Pinpoint the cell where the given text exists, returning its [X, Y] midpoint coordinate. 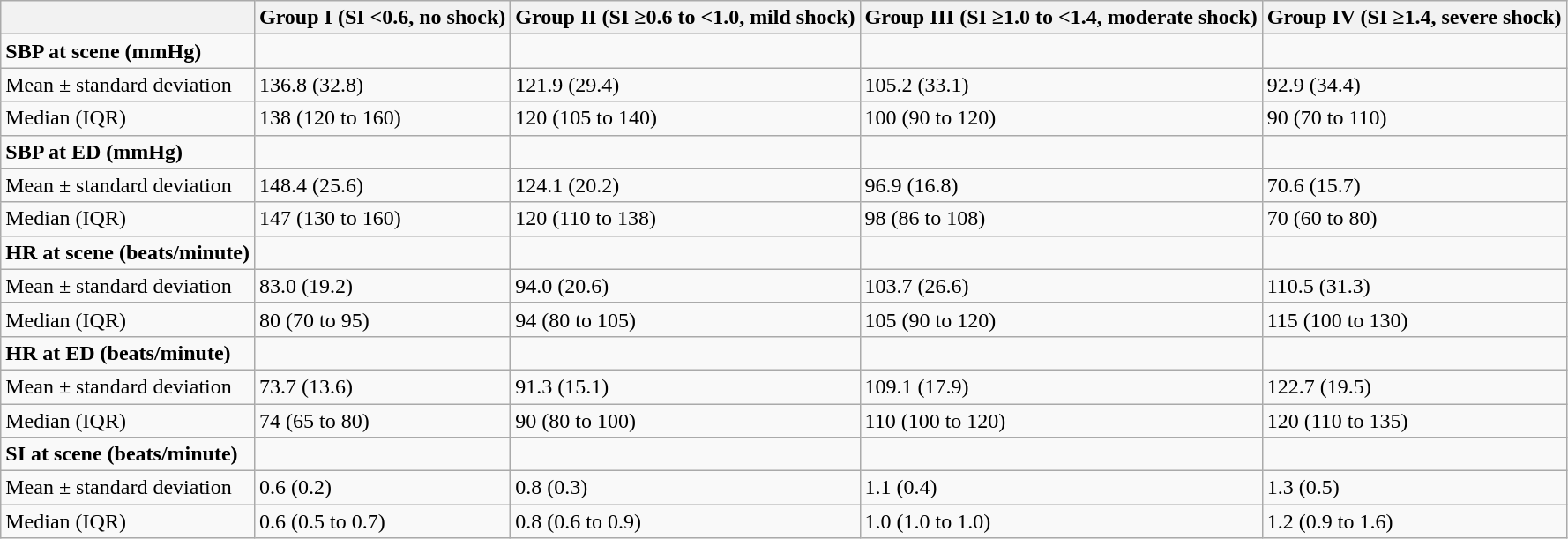
SI at scene (beats/minute) [128, 454]
138 (120 to 160) [382, 118]
110 (100 to 120) [1061, 421]
115 (100 to 130) [1415, 319]
92.9 (34.4) [1415, 85]
HR at ED (beats/minute) [128, 353]
80 (70 to 95) [382, 319]
90 (80 to 100) [685, 421]
70.6 (15.7) [1415, 185]
83.0 (19.2) [382, 286]
105.2 (33.1) [1061, 85]
73.7 (13.6) [382, 386]
98 (86 to 108) [1061, 219]
109.1 (17.9) [1061, 386]
100 (90 to 120) [1061, 118]
124.1 (20.2) [685, 185]
SBP at scene (mmHg) [128, 51]
120 (105 to 140) [685, 118]
90 (70 to 110) [1415, 118]
0.6 (0.5 to 0.7) [382, 521]
74 (65 to 80) [382, 421]
105 (90 to 120) [1061, 319]
HR at scene (beats/minute) [128, 252]
1.3 (0.5) [1415, 488]
122.7 (19.5) [1415, 386]
121.9 (29.4) [685, 85]
148.4 (25.6) [382, 185]
91.3 (15.1) [685, 386]
0.6 (0.2) [382, 488]
147 (130 to 160) [382, 219]
1.1 (0.4) [1061, 488]
Group II (SI ≥0.6 to <1.0, mild shock) [685, 18]
110.5 (31.3) [1415, 286]
120 (110 to 138) [685, 219]
Group I (SI <0.6, no shock) [382, 18]
1.2 (0.9 to 1.6) [1415, 521]
1.0 (1.0 to 1.0) [1061, 521]
0.8 (0.3) [685, 488]
94.0 (20.6) [685, 286]
SBP at ED (mmHg) [128, 152]
Group IV (SI ≥1.4, severe shock) [1415, 18]
120 (110 to 135) [1415, 421]
0.8 (0.6 to 0.9) [685, 521]
96.9 (16.8) [1061, 185]
94 (80 to 105) [685, 319]
103.7 (26.6) [1061, 286]
136.8 (32.8) [382, 85]
70 (60 to 80) [1415, 219]
Group III (SI ≥1.0 to <1.4, moderate shock) [1061, 18]
